Search for the cell housing the specified text and yield its [x, y] center coordinate. 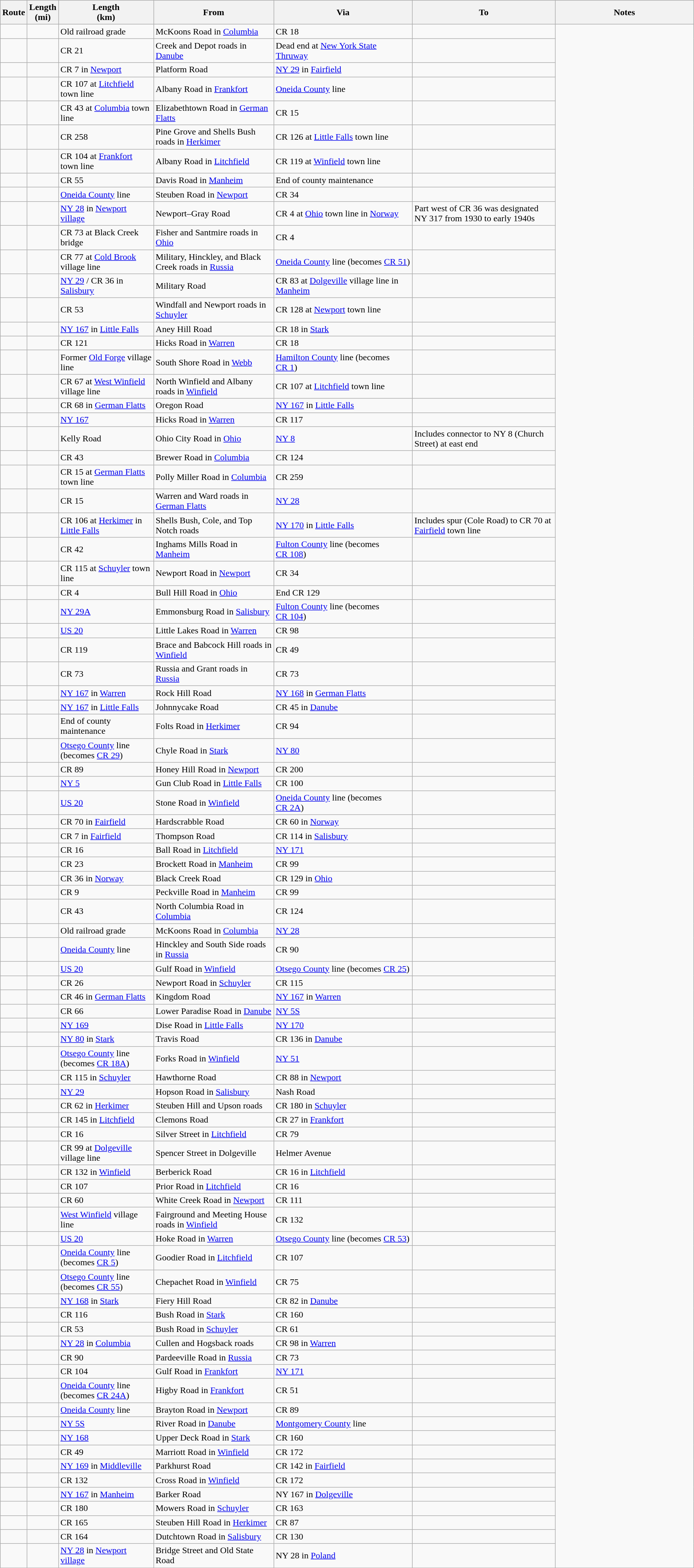
Silver Street in Litchfield [214, 1134]
Hardscrabble Road [214, 822]
Black Creek Road [214, 878]
Oneida County line (becomes CR 5) [106, 1258]
Elizabethtown Road in German Flatts [214, 113]
Upper Deck Road in Stark [214, 1438]
Bridge Street and Old State Road [214, 1556]
Brace and Babcock Hill roads in Winfield [214, 650]
CR 82 in Danube [343, 1301]
Gun Club Road in Little Falls [214, 783]
Pardeeville Road in Russia [214, 1357]
From [214, 13]
CR 68 in German Flatts [106, 405]
Davis Road in Manheim [214, 180]
Inghams Mills Road in Manheim [214, 549]
Dutchtown Road in Salisbury [214, 1536]
CR 55 [106, 180]
CR 115 at Schuyler town line [106, 573]
Parkhurst Road [214, 1466]
CR 46 in German Flatts [106, 997]
Barker Road [214, 1494]
NY 168 in Stark [106, 1301]
Fisher and Santmire roads in Ohio [214, 237]
Part west of CR 36 was designated NY 317 from 1930 to early 1940s [483, 213]
CR 18 in Stark [343, 329]
NY 167 in Dolgeville [343, 1494]
Ball Road in Litchfield [214, 850]
Berberick Road [214, 1172]
Honey Hill Road in Newport [214, 769]
CR 60 in Norway [343, 822]
CR 180 [106, 1508]
CR 43 at Columbia town line [106, 113]
CR 164 [106, 1536]
Brockett Road in Manheim [214, 864]
Fulton County line (becomes CR 108) [343, 549]
NY 51 [343, 1058]
CR 4 at Ohio town line in Norway [343, 213]
CR 200 [343, 769]
CR 36 in Norway [106, 878]
Newport Road in Newport [214, 573]
CR 7 in Newport [106, 70]
Bull Hill Road in Ohio [214, 593]
CR 66 [106, 1011]
Includes connector to NY 8 (Church Street) at east end [483, 439]
CR 128 at Newport town line [343, 310]
CR 77 at Cold Brook village line [106, 262]
NY 170 in Little Falls [343, 525]
Bush Road in Schuyler [214, 1329]
Marriott Road in Winfield [214, 1452]
Spencer Street in Dolgeville [214, 1153]
Steuben Road in Newport [214, 194]
CR 98 [343, 631]
Cross Road in Winfield [214, 1480]
Shells Bush, Cole, and Top Notch roads [214, 525]
Johnnycake Road [214, 707]
NY 29 [106, 1091]
Aney Hill Road [214, 329]
CR 136 in Danube [343, 1039]
CR 83 at Dolgeville village line in Manheim [343, 286]
CR 67 at West Winfield village line [106, 386]
Dise Road in Little Falls [214, 1025]
CR 104 at Frankfort town line [106, 161]
Creek and Depot roads in Danube [214, 50]
CR 119 [106, 650]
Thompson Road [214, 836]
Route [14, 13]
NY 80 in Stark [106, 1039]
Military Road [214, 286]
Peckville Road in Manheim [214, 892]
Montgomery County line [343, 1424]
White Creek Road in Newport [214, 1200]
CR 104 [106, 1371]
CR 75 [343, 1282]
CR 114 in Salisbury [343, 836]
NY 168 [106, 1438]
South Shore Road in Webb [214, 362]
Newport Road in Schuyler [214, 983]
North Columbia Road in Columbia [214, 912]
NY 167 [106, 420]
Albany Road in Litchfield [214, 161]
CR 126 at Little Falls town line [343, 137]
Military, Hinckley, and Black Creek roads in Russia [214, 262]
Notes [624, 13]
Oneida County line (becomes CR 2A) [343, 803]
North Winfield and Albany roads in Winfield [214, 386]
CR 180 in Schuyler [343, 1105]
Fulton County line (becomes CR 104) [343, 611]
Via [343, 13]
CR 94 [343, 726]
NY 8 [343, 439]
NY 168 in German Flatts [343, 693]
End CR 129 [343, 593]
Fairground and Meeting House roads in Winfield [214, 1219]
CR 7 in Fairfield [106, 836]
Brayton Road in Newport [214, 1409]
CR 116 [106, 1315]
Russia and Grant roads in Russia [214, 674]
Warren and Ward roads in German Flatts [214, 501]
CR 129 in Ohio [343, 878]
Former Old Forge village line [106, 362]
Gulf Road in Frankfort [214, 1371]
Kelly Road [106, 439]
Oneida County line (becomes CR 24A) [106, 1390]
CR 26 [106, 983]
CR 130 [343, 1536]
Brewer Road in Columbia [214, 458]
Goodier Road in Litchfield [214, 1258]
Length(mi) [43, 13]
CR 27 in Frankfort [343, 1120]
Hoke Road in Warren [214, 1239]
CR 42 [106, 549]
Clemons Road [214, 1120]
CR 115 in Schuyler [106, 1077]
NY 169 in Middleville [106, 1466]
Hinckley and South Side roads in Russia [214, 949]
Higby Road in Frankfort [214, 1390]
CR 9 [106, 892]
CR 61 [343, 1329]
CR 132 in Winfield [106, 1172]
Oneida County line (becomes CR 51) [343, 262]
CR 145 in Litchfield [106, 1120]
CR 121 [106, 343]
Hopson Road in Salisbury [214, 1091]
Forks Road in Winfield [214, 1058]
CR 165 [106, 1522]
Otsego County line (becomes CR 55) [106, 1282]
CR 15 at German Flatts town line [106, 477]
Pine Grove and Shells Bush roads in Herkimer [214, 137]
CR 99 at Dolgeville village line [106, 1153]
NY 28 in Poland [343, 1556]
Length(km) [106, 13]
Newport–Gray Road [214, 213]
Bush Road in Stark [214, 1315]
Fiery Hill Road [214, 1301]
CR 62 in Herkimer [106, 1105]
Cullen and Hogsback roads [214, 1343]
Rock Hill Road [214, 693]
NY 28 in Columbia [106, 1343]
CR 73 at Black Creek bridge [106, 237]
Polly Miller Road in Columbia [214, 477]
Gulf Road in Winfield [214, 969]
CR 117 [343, 420]
Emmonsburg Road in Salisbury [214, 611]
Lower Paradise Road in Danube [214, 1011]
Stone Road in Winfield [214, 803]
Steuben Hill Road in Herkimer [214, 1522]
Windfall and Newport roads in Schuyler [214, 310]
NY 170 [343, 1025]
Albany Road in Frankfort [214, 89]
NY 80 [343, 750]
CR 70 in Fairfield [106, 822]
Mowers Road in Schuyler [214, 1508]
CR 21 [106, 50]
CR 259 [343, 477]
NY 29 / CR 36 in Salisbury [106, 286]
CR 87 [343, 1522]
NY 169 [106, 1025]
Otsego County line (becomes CR 53) [343, 1239]
CR 100 [343, 783]
CR 115 [343, 983]
Little Lakes Road in Warren [214, 631]
CR 88 in Newport [343, 1077]
To [483, 13]
Hamilton County line (becomes CR 1) [343, 362]
River Road in Danube [214, 1424]
NY 29A [106, 611]
Kingdom Road [214, 997]
Otsego County line (becomes CR 29) [106, 750]
Dead end at New York State Thruway [343, 50]
CR 60 [106, 1200]
Ohio City Road in Ohio [214, 439]
Otsego County line (becomes CR 18A) [106, 1058]
Chepachet Road in Winfield [214, 1282]
CR 111 [343, 1200]
Prior Road in Litchfield [214, 1186]
Helmer Avenue [343, 1153]
Chyle Road in Stark [214, 750]
CR 51 [343, 1390]
West Winfield village line [106, 1219]
CR 163 [343, 1508]
NY 167 in Manheim [106, 1494]
NY 5 [106, 783]
Nash Road [343, 1091]
CR 258 [106, 137]
CR 79 [343, 1134]
Travis Road [214, 1039]
CR 142 in Fairfield [343, 1466]
CR 106 at Herkimer in Little Falls [106, 525]
Steuben Hill and Upson roads [214, 1105]
CR 45 in Danube [343, 707]
CR 23 [106, 864]
Oregon Road [214, 405]
Includes spur (Cole Road) to CR 70 at Fairfield town line [483, 525]
NY 29 in Fairfield [343, 70]
Otsego County line (becomes CR 25) [343, 969]
CR 119 at Winfield town line [343, 161]
Hawthorne Road [214, 1077]
Platform Road [214, 70]
Folts Road in Herkimer [214, 726]
CR 16 in Litchfield [343, 1172]
CR 98 in Warren [343, 1343]
